Search for the cell housing the specified text and yield its [X, Y] center coordinate. 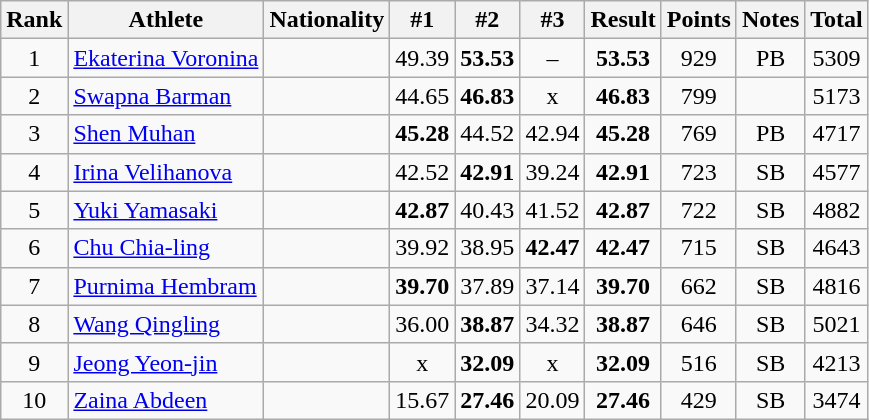
4 [34, 172]
Purnima Hembram [166, 286]
39.24 [552, 172]
Rank [34, 20]
429 [698, 400]
722 [698, 210]
Swapna Barman [166, 96]
Zaina Abdeen [166, 400]
516 [698, 362]
36.00 [422, 324]
Total [837, 20]
4816 [837, 286]
20.09 [552, 400]
41.52 [552, 210]
#3 [552, 20]
1 [34, 58]
Irina Velihanova [166, 172]
37.89 [488, 286]
Nationality [327, 20]
4882 [837, 210]
Notes [770, 20]
34.32 [552, 324]
#2 [488, 20]
#1 [422, 20]
4577 [837, 172]
715 [698, 248]
3474 [837, 400]
Wang Qingling [166, 324]
42.52 [422, 172]
5021 [837, 324]
44.65 [422, 96]
15.67 [422, 400]
42.94 [552, 134]
769 [698, 134]
4213 [837, 362]
10 [34, 400]
8 [34, 324]
3 [34, 134]
9 [34, 362]
4717 [837, 134]
39.92 [422, 248]
Shen Muhan [166, 134]
799 [698, 96]
37.14 [552, 286]
929 [698, 58]
40.43 [488, 210]
5 [34, 210]
5309 [837, 58]
5173 [837, 96]
6 [34, 248]
– [552, 58]
Points [698, 20]
7 [34, 286]
Ekaterina Voronina [166, 58]
4643 [837, 248]
723 [698, 172]
44.52 [488, 134]
38.95 [488, 248]
Yuki Yamasaki [166, 210]
2 [34, 96]
Athlete [166, 20]
662 [698, 286]
Jeong Yeon-jin [166, 362]
49.39 [422, 58]
646 [698, 324]
Result [623, 20]
Chu Chia-ling [166, 248]
